Return (X, Y) of the center of cell containing provided text 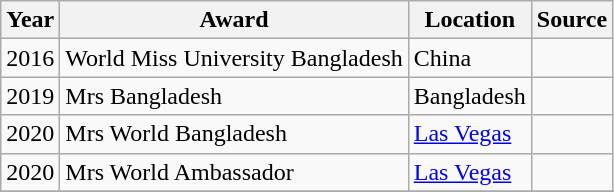
China (470, 58)
Mrs Bangladesh (234, 96)
Award (234, 20)
2016 (30, 58)
World Miss University Bangladesh (234, 58)
Mrs World Bangladesh (234, 134)
Bangladesh (470, 96)
Source (572, 20)
Location (470, 20)
2019 (30, 96)
Mrs World Ambassador (234, 172)
Year (30, 20)
